Locate the cell with the specified text and output its (x, y) center coordinate. 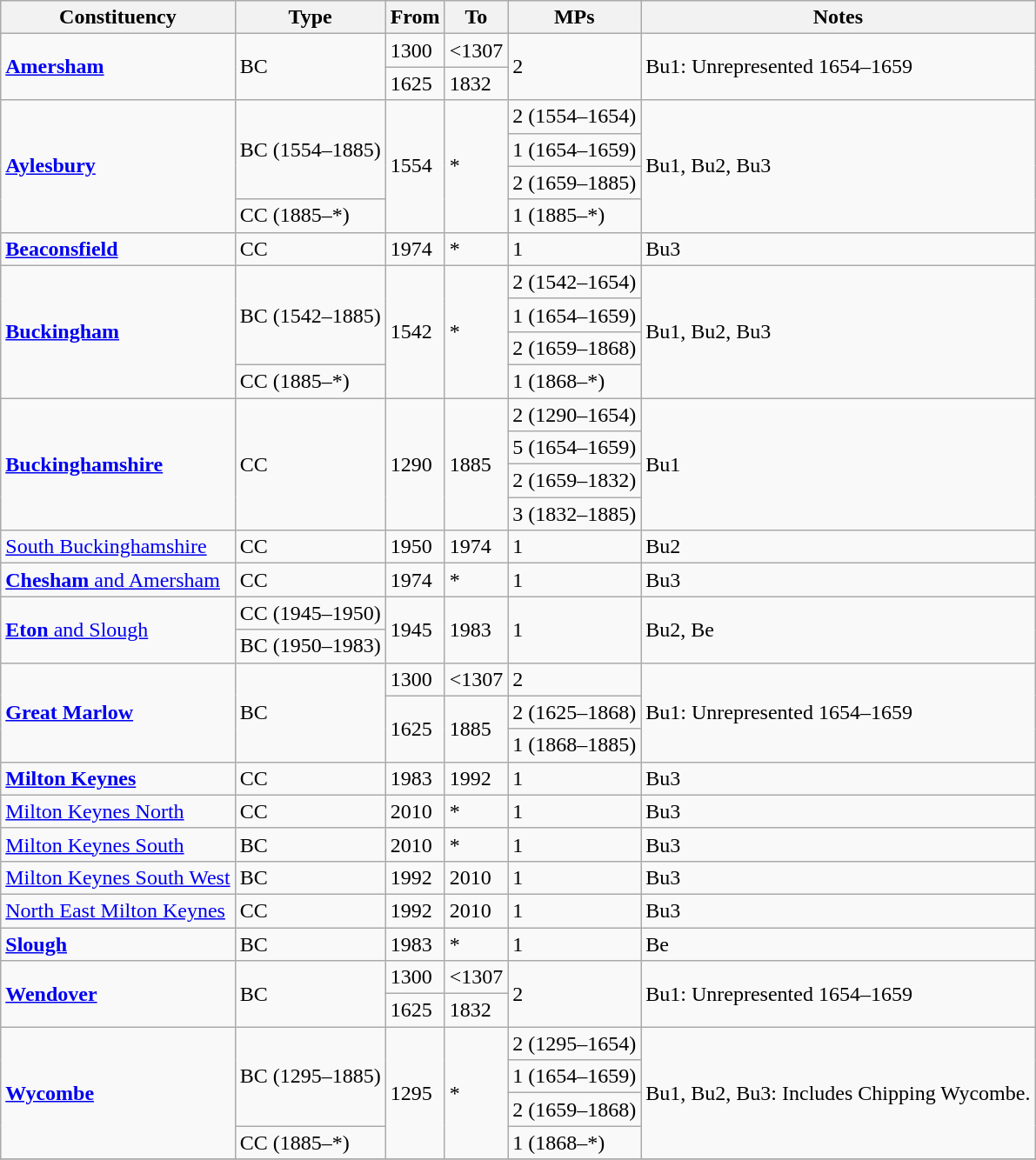
North East Milton Keynes (118, 910)
Bu2, Be (839, 630)
1945 (415, 630)
BC (1950–1983) (310, 646)
Wendover (118, 994)
CC (1945–1950) (310, 613)
1295 (415, 1093)
1 (1885–*) (574, 216)
Buckinghamshire (118, 464)
Bu1, Bu2, Bu3: Includes Chipping Wycombe. (839, 1093)
BC (1554–1885) (310, 150)
Type (310, 17)
2 (1659–1832) (574, 481)
1 (1868–1885) (574, 745)
Beaconsfield (118, 249)
Wycombe (118, 1093)
To (477, 17)
3 (1832–1885) (574, 514)
Notes (839, 17)
Milton Keynes South West (118, 877)
2 (1659–1885) (574, 183)
Bu1 (839, 464)
BC (1295–1885) (310, 1077)
Milton Keynes South (118, 844)
1542 (415, 331)
Constituency (118, 17)
2 (1554–1654) (574, 117)
1950 (415, 547)
MPs (574, 17)
Bu2 (839, 547)
Be (839, 943)
Great Marlow (118, 712)
2 (1542–1654) (574, 282)
2 (1295–1654) (574, 1043)
2 (1290–1654) (574, 415)
5 (1654–1659) (574, 448)
Buckingham (118, 331)
Eton and Slough (118, 630)
From (415, 17)
Milton Keynes (118, 778)
Amersham (118, 67)
Aylesbury (118, 166)
2 (1625–1868) (574, 712)
Chesham and Amersham (118, 580)
South Buckinghamshire (118, 547)
BC (1542–1885) (310, 315)
1290 (415, 464)
1554 (415, 166)
Slough (118, 943)
Milton Keynes North (118, 811)
